From the cell containing the given text, extract its center point as [X, Y] coordinate. 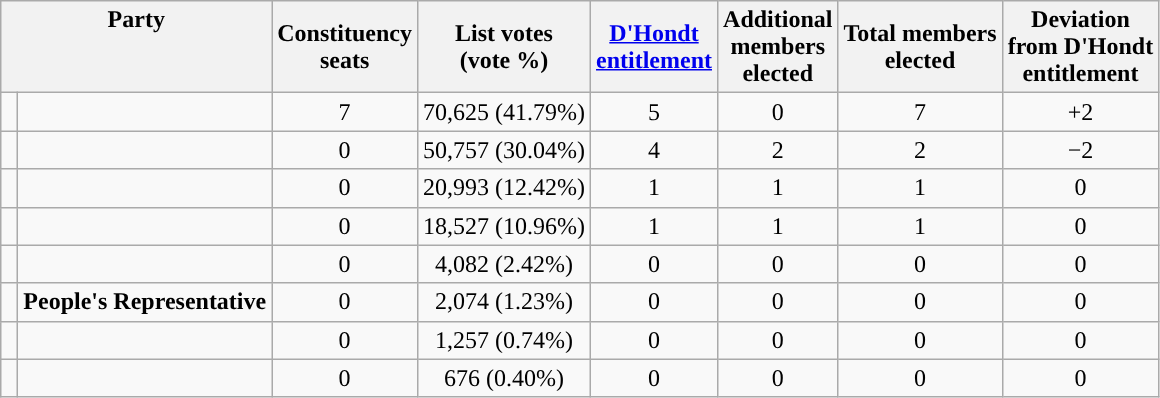
4 [654, 150]
D'Hondtentitlement [654, 47]
Additionalmemberselected [778, 47]
List votes(vote %) [504, 47]
People's Representative [145, 302]
Constituencyseats [345, 47]
18,527 (10.96%) [504, 226]
70,625 (41.79%) [504, 112]
50,757 (30.04%) [504, 150]
20,993 (12.42%) [504, 188]
Party [136, 47]
5 [654, 112]
4,082 (2.42%) [504, 264]
+2 [1080, 112]
Total memberselected [920, 47]
2,074 (1.23%) [504, 302]
1,257 (0.74%) [504, 340]
676 (0.40%) [504, 378]
−2 [1080, 150]
Deviationfrom D'Hondtentitlement [1080, 47]
